Return the [X, Y] coordinate for the center point of the cell that contains the specified text.  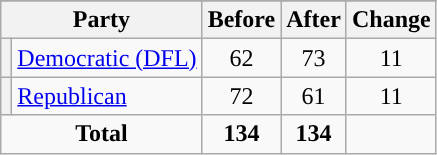
73 [314, 58]
Before [242, 20]
62 [242, 58]
72 [242, 96]
Change [391, 20]
Total [102, 134]
61 [314, 96]
Republican [107, 96]
Party [102, 20]
After [314, 20]
Democratic (DFL) [107, 58]
